Pinpoint the cell where the given text exists, returning its (X, Y) midpoint coordinate. 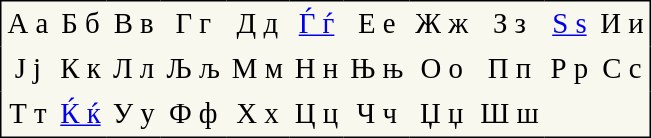
Ќ ќ (80, 115)
Ѕ ѕ (570, 24)
Ѓ ѓ (316, 24)
С с (622, 68)
Ж ж (442, 24)
Ј ј (28, 68)
З з (509, 24)
У у (134, 115)
О о (442, 68)
В в (134, 24)
Е е (376, 24)
Р р (570, 68)
К к (80, 68)
Ц ц (316, 115)
И и (622, 24)
Љ љ (194, 68)
Ф ф (194, 115)
Ч ч (376, 115)
П п (509, 68)
Њ њ (376, 68)
М м (258, 68)
Џ џ (442, 115)
Т т (28, 115)
Л л (134, 68)
Г г (194, 24)
Б б (80, 24)
Н н (316, 68)
Х х (258, 115)
А а (28, 24)
Ш ш (509, 115)
Д д (258, 24)
